Provide the [X, Y] coordinate of the cell's center where the given text is located.  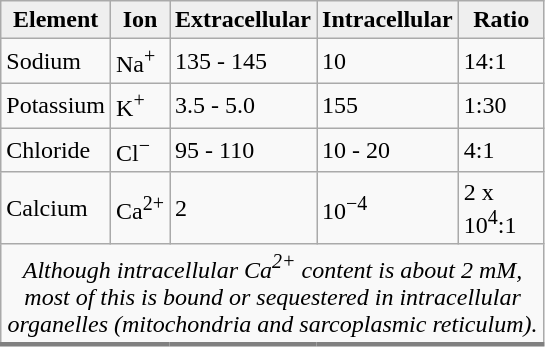
14:1 [501, 62]
10−4 [388, 208]
1:30 [501, 106]
10 [388, 62]
4:1 [501, 150]
3.5 - 5.0 [244, 106]
10 - 20 [388, 150]
Ion [140, 20]
Ca2+ [140, 208]
Na+ [140, 62]
2 [244, 208]
Element [56, 20]
Cl− [140, 150]
Ratio [501, 20]
Extracellular [244, 20]
2 x 104:1 [501, 208]
Potassium [56, 106]
135 - 145 [244, 62]
95 - 110 [244, 150]
Intracellular [388, 20]
K+ [140, 106]
Calcium [56, 208]
Sodium [56, 62]
155 [388, 106]
Chloride [56, 150]
